Extract the (X, Y) coordinate from the center of the cell holding the provided text.  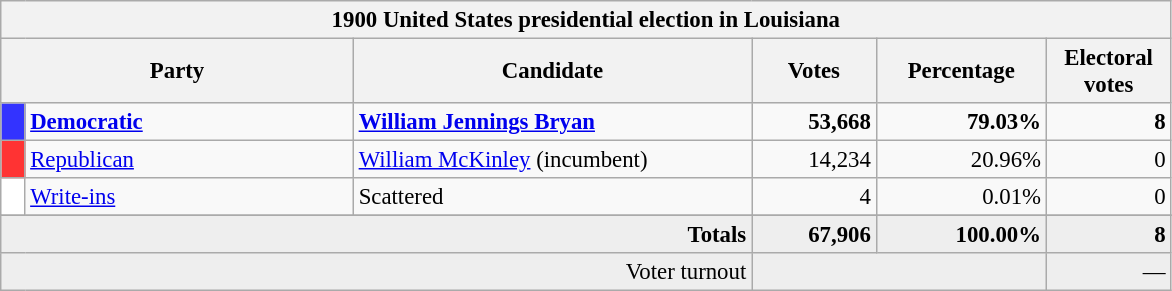
William Jennings Bryan (552, 122)
100.00% (961, 235)
Votes (814, 72)
Electoral votes (1108, 72)
Republican (189, 160)
William McKinley (incumbent) (552, 160)
Party (178, 72)
20.96% (961, 160)
67,906 (814, 235)
14,234 (814, 160)
0.01% (961, 197)
53,668 (814, 122)
4 (814, 197)
Scattered (552, 197)
Percentage (961, 72)
79.03% (961, 122)
Candidate (552, 72)
1900 United States presidential election in Louisiana (586, 20)
Democratic (189, 122)
Write-ins (189, 197)
Totals (376, 235)
